Detect which cell encompasses the target text, then output its (X, Y) center coordinate. 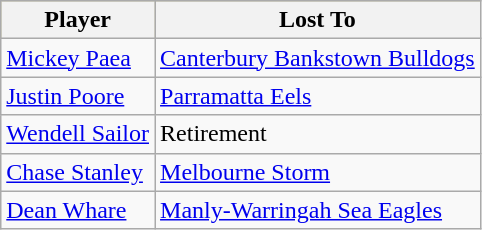
Justin Poore (78, 96)
Mickey Paea (78, 58)
Retirement (318, 134)
Dean Whare (78, 210)
Canterbury Bankstown Bulldogs (318, 58)
Melbourne Storm (318, 172)
Lost To (318, 20)
Wendell Sailor (78, 134)
Parramatta Eels (318, 96)
Manly-Warringah Sea Eagles (318, 210)
Player (78, 20)
Chase Stanley (78, 172)
